Detect which cell encompasses the target text, then output its (X, Y) center coordinate. 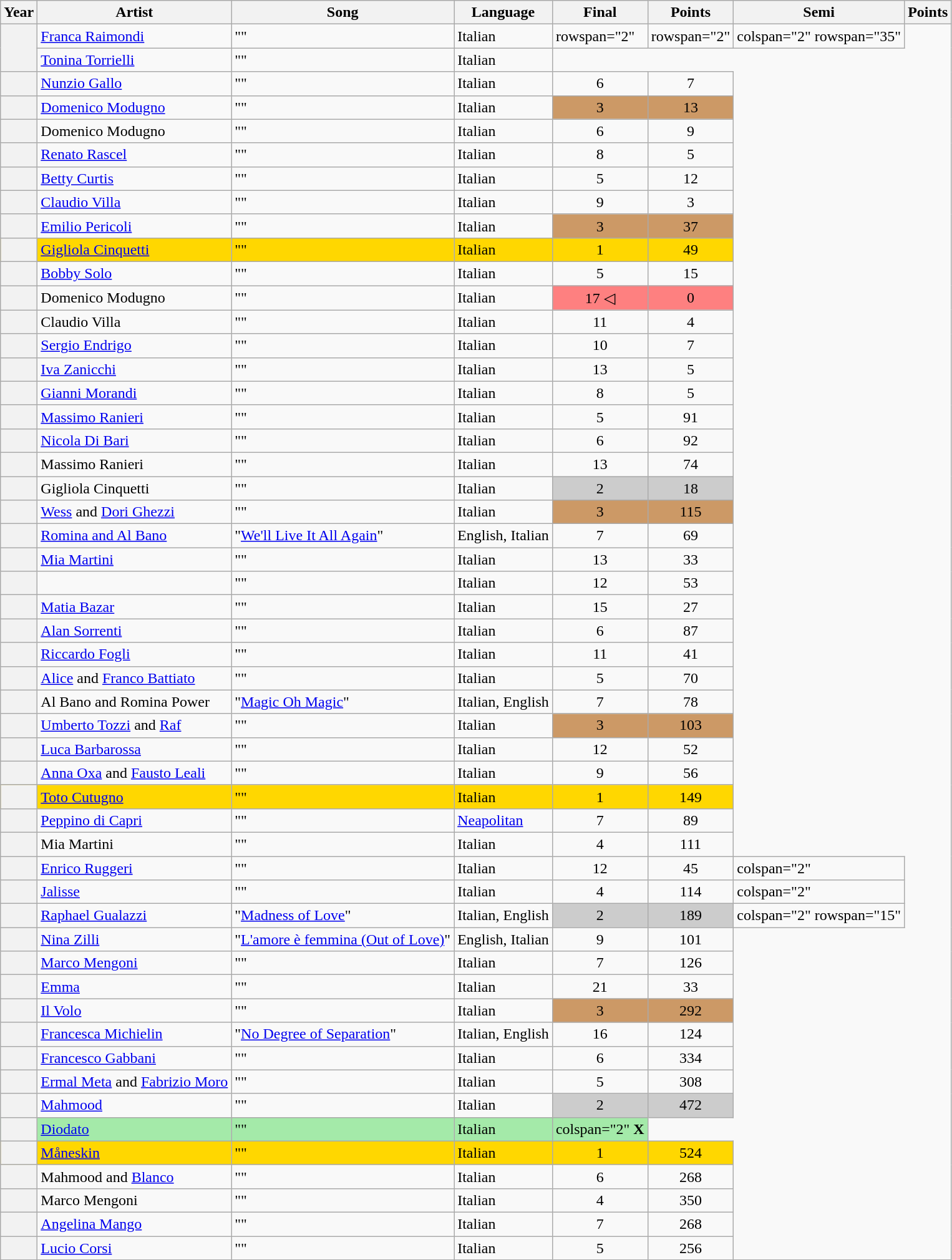
69 (691, 536)
Enrico Ruggeri (135, 868)
"We'll Live It All Again" (343, 536)
70 (691, 678)
308 (691, 1082)
92 (691, 440)
115 (691, 512)
Alan Sorrenti (135, 631)
Nina Zilli (135, 939)
Year (19, 12)
16 (600, 1034)
Luca Barbarossa (135, 749)
524 (691, 1153)
45 (691, 868)
Nunzio Gallo (135, 84)
Angelina Mango (135, 1224)
Al Bano and Romina Power (135, 702)
Lucio Corsi (135, 1248)
17 ◁ (600, 298)
Sergio Endrigo (135, 346)
Franca Raimondi (135, 36)
21 (600, 987)
124 (691, 1034)
colspan="2" X (600, 1129)
Final (600, 12)
"Madness of Love" (343, 916)
Francesca Michielin (135, 1034)
Renato Rascel (135, 155)
53 (691, 583)
52 (691, 749)
334 (691, 1058)
Wess and Dori Ghezzi (135, 512)
Peppino di Capri (135, 820)
74 (691, 464)
"L'amore è femmina (Out of Love)" (343, 939)
Diodato (135, 1129)
Bobby Solo (135, 273)
114 (691, 892)
Ermal Meta and Fabrizio Moro (135, 1082)
Iva Zanicchi (135, 369)
292 (691, 1010)
Måneskin (135, 1153)
"Magic Oh Magic" (343, 702)
18 (691, 488)
Nicola Di Bari (135, 440)
89 (691, 820)
Jalisse (135, 892)
Anna Oxa and Fausto Leali (135, 773)
91 (691, 417)
Tonina Torrielli (135, 60)
350 (691, 1200)
256 (691, 1248)
Artist (135, 12)
Toto Cutugno (135, 797)
Semi (819, 12)
colspan="2" rowspan="15" (819, 916)
Mahmood and Blanco (135, 1176)
111 (691, 844)
Song (343, 12)
56 (691, 773)
colspan="2" rowspan="35" (819, 36)
78 (691, 702)
41 (691, 654)
126 (691, 963)
Emma (135, 987)
Riccardo Fogli (135, 654)
Betty Curtis (135, 178)
Romina and Al Bano (135, 536)
Mahmood (135, 1105)
Umberto Tozzi and Raf (135, 725)
149 (691, 797)
189 (691, 916)
49 (691, 250)
10 (600, 346)
Gianni Morandi (135, 393)
87 (691, 631)
Raphael Gualazzi (135, 916)
472 (691, 1105)
Emilio Pericoli (135, 226)
Neapolitan (503, 820)
"No Degree of Separation" (343, 1034)
Language (503, 12)
27 (691, 607)
Francesco Gabbani (135, 1058)
101 (691, 939)
37 (691, 226)
Alice and Franco Battiato (135, 678)
Il Volo (135, 1010)
103 (691, 725)
Matia Bazar (135, 607)
0 (691, 298)
